Return [X, Y] of the center of cell containing provided text 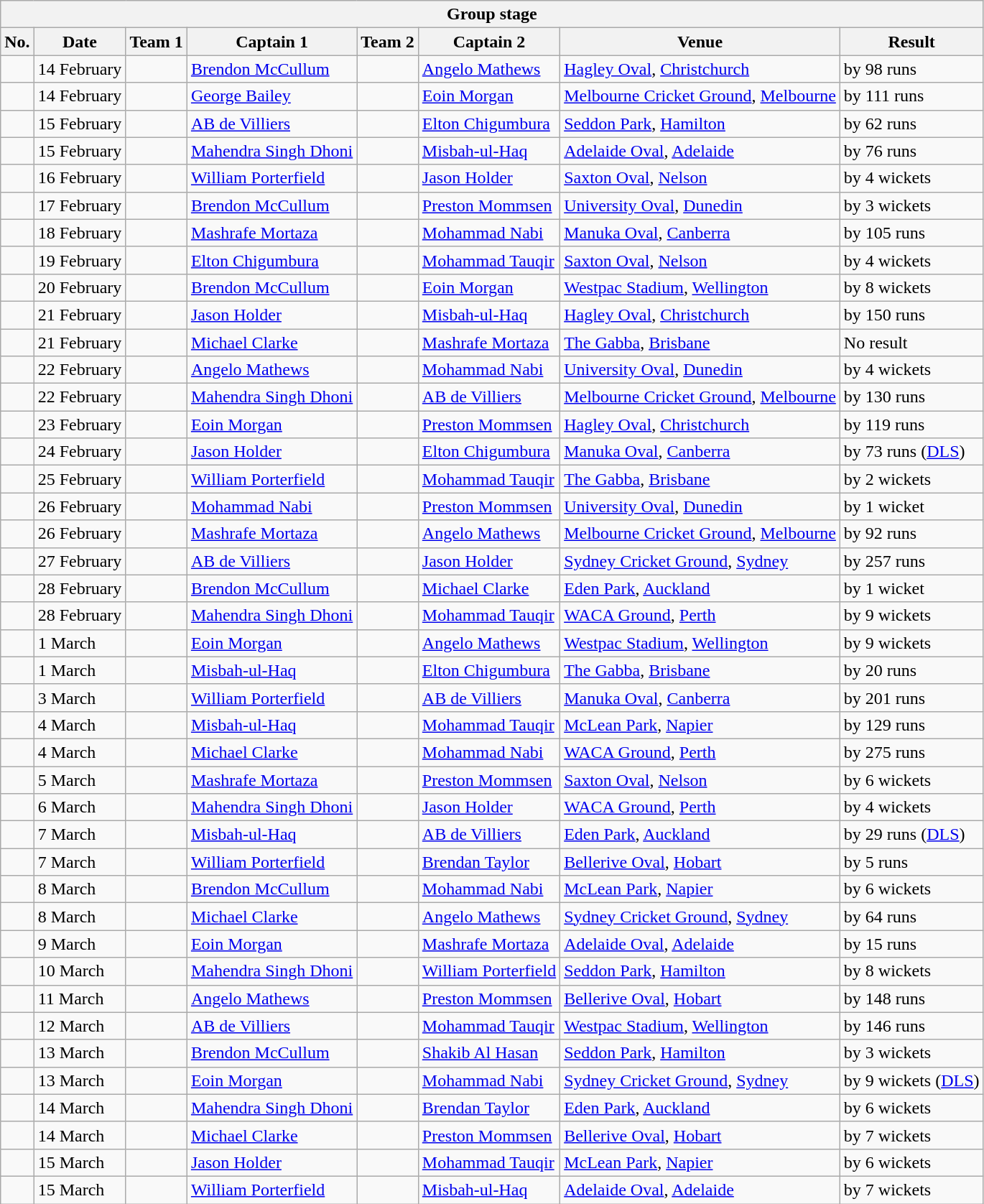
Team 1 [157, 42]
Captain 2 [488, 42]
Result [911, 42]
20 February [80, 287]
by 146 runs [911, 1026]
George Bailey [271, 96]
23 February [80, 425]
Team 2 [388, 42]
by 111 runs [911, 96]
by 62 runs [911, 124]
by 2 wickets [911, 479]
by 148 runs [911, 999]
16 February [80, 178]
Captain 1 [271, 42]
No result [911, 343]
by 201 runs [911, 698]
by 130 runs [911, 397]
24 February [80, 452]
by 15 runs [911, 944]
by 119 runs [911, 425]
by 73 runs (DLS) [911, 452]
5 March [80, 779]
by 98 runs [911, 69]
17 February [80, 205]
by 105 runs [911, 233]
Shakib Al Hasan [488, 1053]
by 129 runs [911, 725]
Venue [700, 42]
3 March [80, 698]
by 20 runs [911, 670]
12 March [80, 1026]
11 March [80, 999]
27 February [80, 561]
No. [17, 42]
19 February [80, 260]
Group stage [492, 14]
by 275 runs [911, 752]
6 March [80, 807]
25 February [80, 479]
by 92 runs [911, 534]
by 150 runs [911, 315]
by 9 wickets (DLS) [911, 1080]
9 March [80, 944]
by 76 runs [911, 151]
by 5 runs [911, 862]
18 February [80, 233]
by 257 runs [911, 561]
by 29 runs (DLS) [911, 835]
by 64 runs [911, 917]
Date [80, 42]
10 March [80, 971]
